Return the (x, y) coordinate for the center point of the cell that contains the specified text.  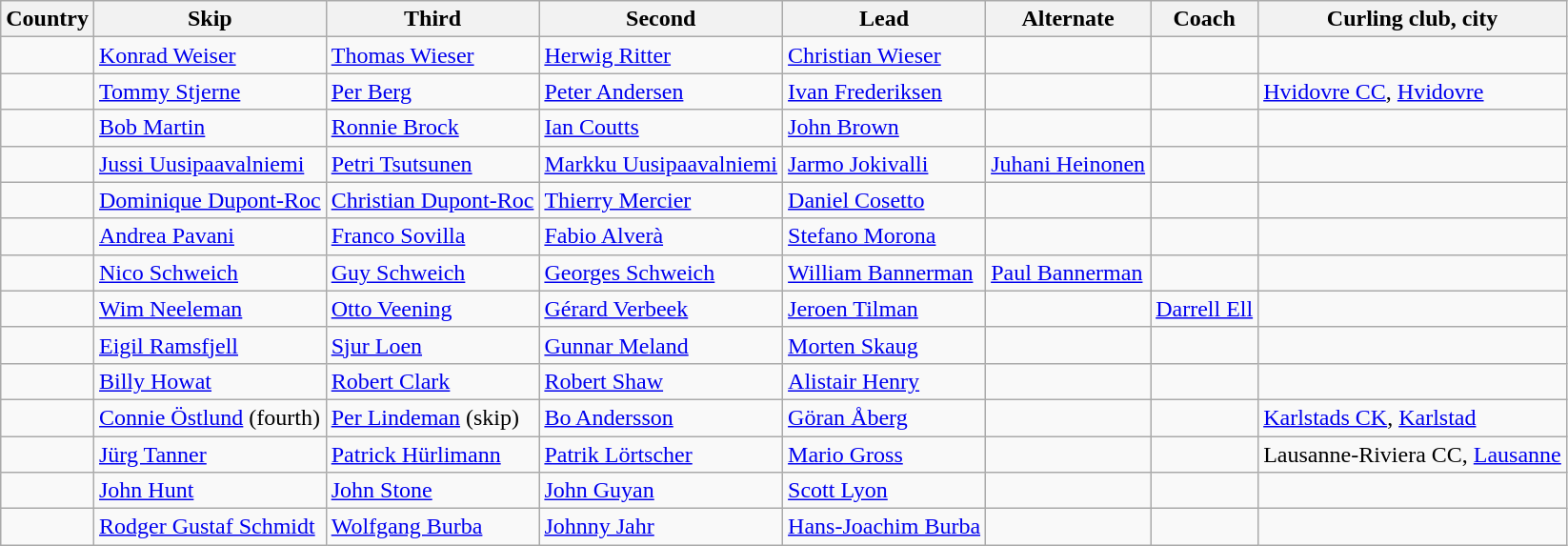
Robert Shaw (661, 381)
William Bannerman (884, 273)
Billy Howat (210, 381)
Morten Skaug (884, 345)
Peter Andersen (661, 91)
Georges Schweich (661, 273)
Connie Östlund (fourth) (210, 417)
Jarmo Jokivalli (884, 164)
Sjur Loen (432, 345)
Eigil Ramsfjell (210, 345)
Dominique Dupont-Roc (210, 200)
Robert Clark (432, 381)
Tommy Stjerne (210, 91)
Gunnar Meland (661, 345)
Coach (1204, 19)
Thierry Mercier (661, 200)
Alternate (1069, 19)
Otto Veening (432, 309)
Country (48, 19)
Christian Dupont-Roc (432, 200)
Per Lindeman (skip) (432, 417)
Ivan Frederiksen (884, 91)
Petri Tsutsunen (432, 164)
Franco Sovilla (432, 236)
Patrik Lörtscher (661, 455)
Lausanne-Riviera CC, Lausanne (1413, 455)
John Brown (884, 128)
Thomas Wieser (432, 55)
Daniel Cosetto (884, 200)
Nico Schweich (210, 273)
Curling club, city (1413, 19)
Ian Coutts (661, 128)
John Guyan (661, 491)
John Stone (432, 491)
Fabio Alverà (661, 236)
Stefano Morona (884, 236)
Skip (210, 19)
Bo Andersson (661, 417)
Jürg Tanner (210, 455)
Mario Gross (884, 455)
Hvidovre CC, Hvidovre (1413, 91)
Karlstads CK, Karlstad (1413, 417)
Herwig Ritter (661, 55)
Ronnie Brock (432, 128)
Guy Schweich (432, 273)
Juhani Heinonen (1069, 164)
Markku Uusipaavalniemi (661, 164)
Per Berg (432, 91)
Patrick Hürlimann (432, 455)
Jeroen Tilman (884, 309)
Scott Lyon (884, 491)
John Hunt (210, 491)
Second (661, 19)
Rodger Gustaf Schmidt (210, 527)
Hans-Joachim Burba (884, 527)
Third (432, 19)
Johnny Jahr (661, 527)
Jussi Uusipaavalniemi (210, 164)
Wolfgang Burba (432, 527)
Göran Åberg (884, 417)
Konrad Weiser (210, 55)
Wim Neeleman (210, 309)
Bob Martin (210, 128)
Paul Bannerman (1069, 273)
Lead (884, 19)
Christian Wieser (884, 55)
Gérard Verbeek (661, 309)
Andrea Pavani (210, 236)
Alistair Henry (884, 381)
Darrell Ell (1204, 309)
